Scan for the cell matching the given text and deliver its [x, y] coordinate at center. 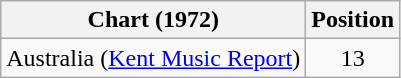
Australia (Kent Music Report) [154, 58]
Chart (1972) [154, 20]
13 [353, 58]
Position [353, 20]
